Search for the cell housing the specified text and yield its (x, y) center coordinate. 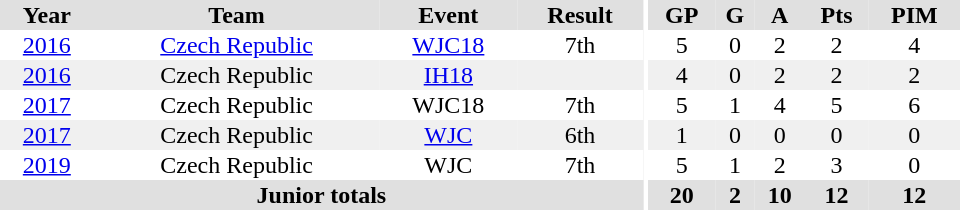
A (780, 15)
20 (682, 195)
Pts (836, 15)
Team (237, 15)
Event (449, 15)
6 (914, 105)
Junior totals (322, 195)
Year (47, 15)
Result (580, 15)
10 (780, 195)
3 (836, 165)
GP (682, 15)
PIM (914, 15)
2019 (47, 165)
6th (580, 135)
G (735, 15)
IH18 (449, 75)
